Scan for the cell matching the given text and deliver its (x, y) coordinate at center. 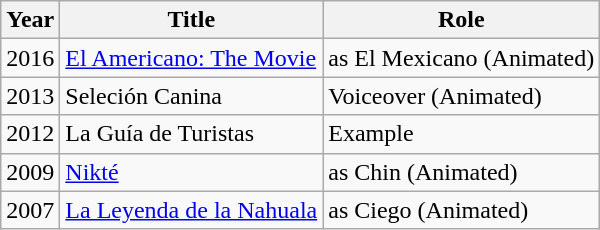
Nikté (192, 172)
La Guía de Turistas (192, 134)
Example (462, 134)
Role (462, 20)
El Americano: The Movie (192, 58)
La Leyenda de la Nahuala (192, 210)
2013 (30, 96)
Voiceover (Animated) (462, 96)
Seleción Canina (192, 96)
as El Mexicano (Animated) (462, 58)
2012 (30, 134)
2016 (30, 58)
2007 (30, 210)
2009 (30, 172)
as Ciego (Animated) (462, 210)
Title (192, 20)
as Chin (Animated) (462, 172)
Year (30, 20)
